Pinpoint the cell where the given text exists, returning its (X, Y) midpoint coordinate. 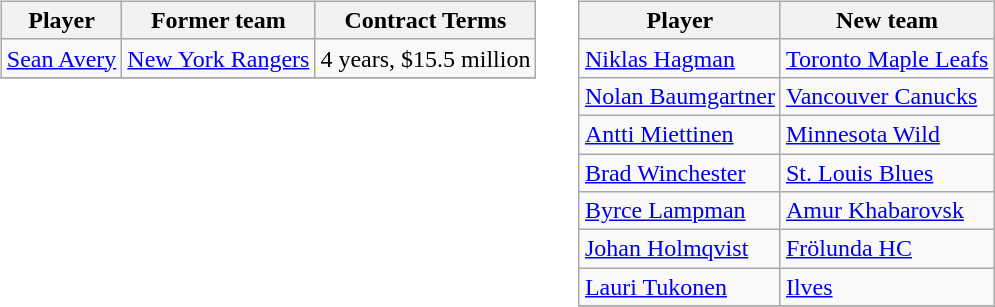
Lauri Tukonen (680, 287)
Frölunda HC (886, 249)
Sean Avery (62, 58)
4 years, $15.5 million (426, 58)
Minnesota Wild (886, 134)
Ilves (886, 287)
Niklas Hagman (680, 58)
St. Louis Blues (886, 173)
Contract Terms (426, 20)
New York Rangers (218, 58)
Toronto Maple Leafs (886, 58)
Nolan Baumgartner (680, 96)
Brad Winchester (680, 173)
Amur Khabarovsk (886, 211)
Former team (218, 20)
New team (886, 20)
Vancouver Canucks (886, 96)
Johan Holmqvist (680, 249)
Byrce Lampman (680, 211)
Antti Miettinen (680, 134)
